Capture the cell that displays the provided text and extract its (x, y) central coordinate. 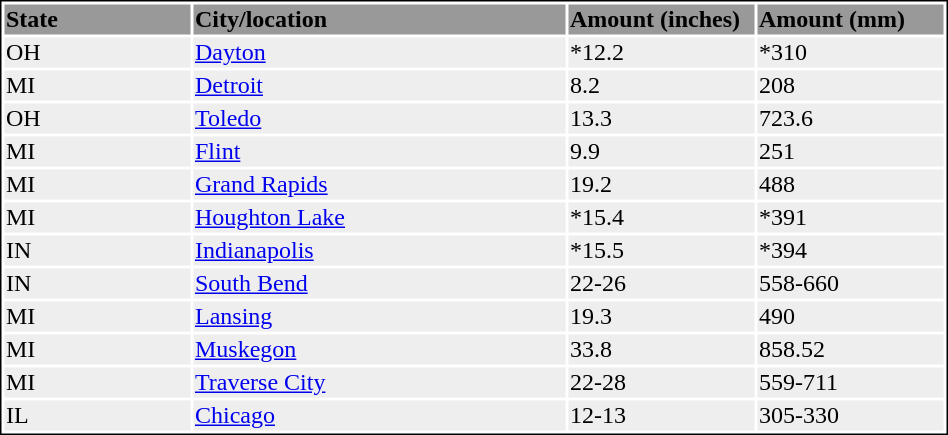
488 (851, 185)
Amount (inches) (661, 19)
*394 (851, 251)
State (97, 19)
12-13 (661, 415)
Dayton (380, 53)
305-330 (851, 415)
*310 (851, 53)
8.2 (661, 85)
*15.4 (661, 217)
Chicago (380, 415)
9.9 (661, 151)
Amount (mm) (851, 19)
Indianapolis (380, 251)
*12.2 (661, 53)
Lansing (380, 317)
22-26 (661, 283)
South Bend (380, 283)
208 (851, 85)
Flint (380, 151)
490 (851, 317)
*15.5 (661, 251)
IL (97, 415)
723.6 (851, 119)
13.3 (661, 119)
Houghton Lake (380, 217)
22-28 (661, 383)
*391 (851, 217)
19.2 (661, 185)
City/location (380, 19)
Toledo (380, 119)
558-660 (851, 283)
Muskegon (380, 349)
33.8 (661, 349)
Grand Rapids (380, 185)
559-711 (851, 383)
858.52 (851, 349)
19.3 (661, 317)
Detroit (380, 85)
251 (851, 151)
Traverse City (380, 383)
